Identify which cell holds the provided text, then report its (x, y) central coordinate. 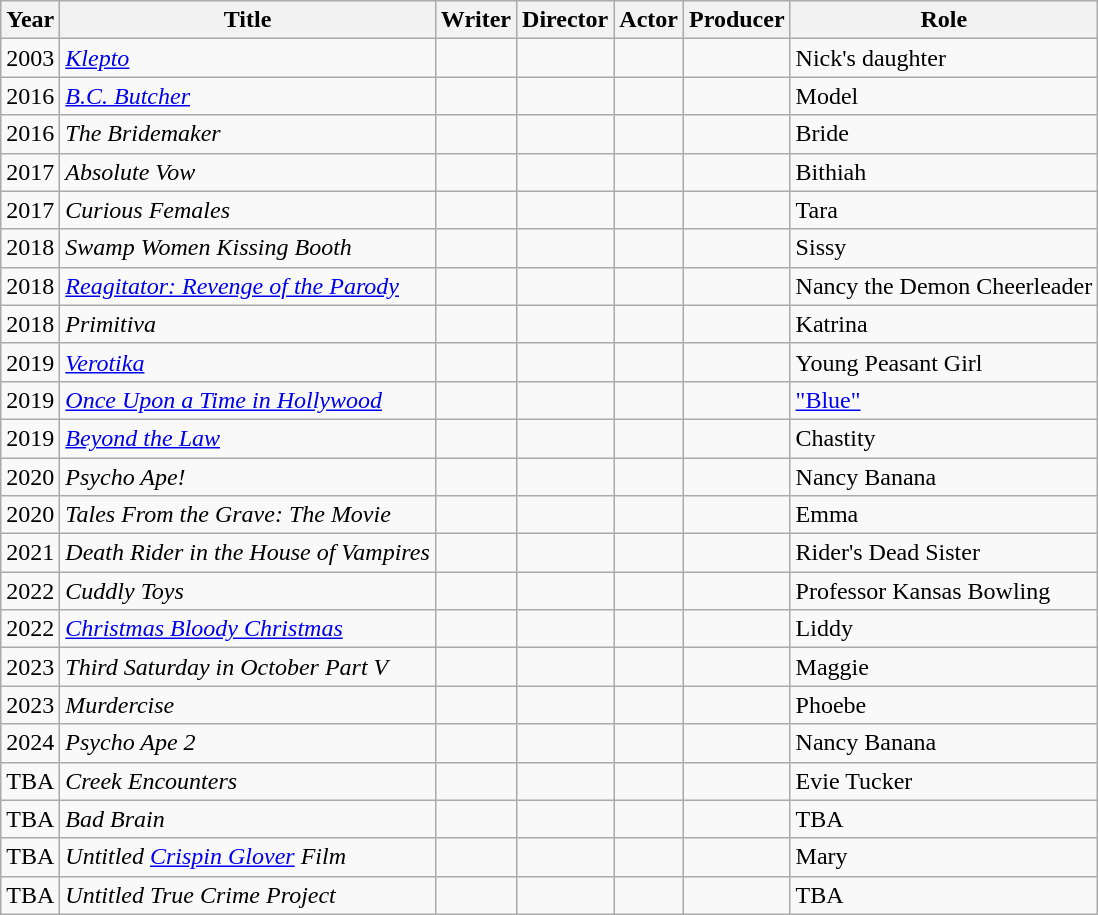
Sissy (944, 248)
Curious Females (248, 210)
Maggie (944, 667)
Actor (649, 20)
Rider's Dead Sister (944, 553)
Psycho Ape 2 (248, 743)
Murdercise (248, 705)
Evie Tucker (944, 781)
2024 (30, 743)
Reagitator: Revenge of the Parody (248, 286)
The Bridemaker (248, 134)
Chastity (944, 438)
Death Rider in the House of Vampires (248, 553)
Tara (944, 210)
Nancy the Demon Cheerleader (944, 286)
Phoebe (944, 705)
Role (944, 20)
Producer (736, 20)
Primitiva (248, 324)
Klepto (248, 58)
Bride (944, 134)
Title (248, 20)
Creek Encounters (248, 781)
Third Saturday in October Part V (248, 667)
Emma (944, 515)
Young Peasant Girl (944, 362)
Bad Brain (248, 819)
2003 (30, 58)
Model (944, 96)
Year (30, 20)
"Blue" (944, 400)
Liddy (944, 629)
Psycho Ape! (248, 477)
2021 (30, 553)
Bithiah (944, 172)
Untitled Crispin Glover Film (248, 857)
Katrina (944, 324)
Christmas Bloody Christmas (248, 629)
Mary (944, 857)
Verotika (248, 362)
Tales From the Grave: The Movie (248, 515)
B.C. Butcher (248, 96)
Once Upon a Time in Hollywood (248, 400)
Director (566, 20)
Beyond the Law (248, 438)
Untitled True Crime Project (248, 895)
Writer (476, 20)
Cuddly Toys (248, 591)
Nick's daughter (944, 58)
Absolute Vow (248, 172)
Swamp Women Kissing Booth (248, 248)
Professor Kansas Bowling (944, 591)
